Search for the cell housing the specified text and yield its (x, y) center coordinate. 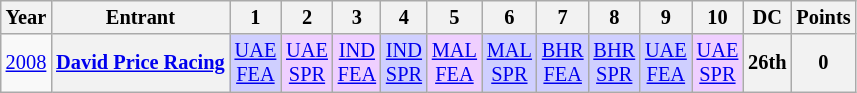
2008 (26, 63)
DC (767, 17)
9 (666, 17)
Year (26, 17)
7 (563, 17)
MALFEA (454, 63)
BHRSPR (614, 63)
1 (256, 17)
MALSPR (510, 63)
4 (404, 17)
0 (823, 63)
6 (510, 17)
David Price Racing (140, 63)
5 (454, 17)
INDFEA (357, 63)
26th (767, 63)
Entrant (140, 17)
INDSPR (404, 63)
10 (718, 17)
BHRFEA (563, 63)
3 (357, 17)
8 (614, 17)
2 (307, 17)
Points (823, 17)
